Capture the cell that displays the provided text and extract its (X, Y) central coordinate. 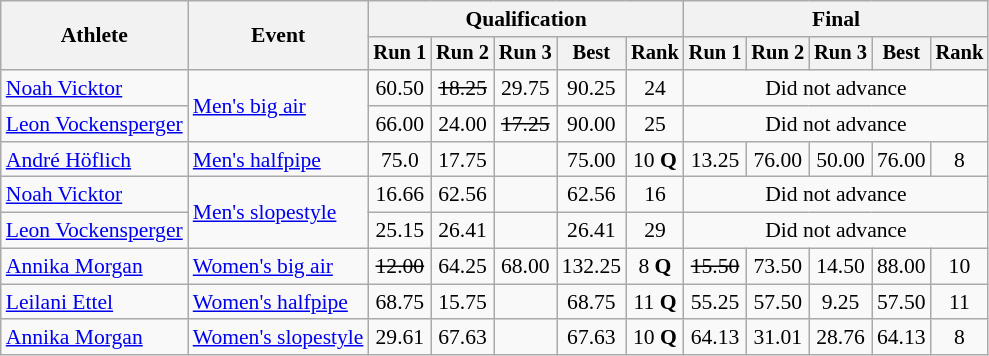
13.25 (716, 160)
Women's big air (278, 267)
25.15 (400, 231)
28.76 (840, 338)
64.25 (462, 267)
24.00 (462, 124)
31.01 (778, 338)
16 (655, 195)
24 (655, 88)
Athlete (94, 36)
11 (960, 302)
50.00 (840, 160)
Leilani Ettel (94, 302)
Men's slopestyle (278, 212)
Event (278, 36)
90.25 (592, 88)
Qualification (526, 19)
66.00 (400, 124)
17.25 (526, 124)
André Höflich (94, 160)
88.00 (902, 267)
90.00 (592, 124)
55.25 (716, 302)
75.00 (592, 160)
18.25 (462, 88)
75.0 (400, 160)
Final (836, 19)
11 Q (655, 302)
17.75 (462, 160)
29 (655, 231)
10 (960, 267)
29.61 (400, 338)
68.00 (526, 267)
16.66 (400, 195)
25 (655, 124)
12.00 (400, 267)
14.50 (840, 267)
15.50 (716, 267)
Men's big air (278, 106)
Men's halfpipe (278, 160)
29.75 (526, 88)
8 Q (655, 267)
132.25 (592, 267)
15.75 (462, 302)
Women's slopestyle (278, 338)
9.25 (840, 302)
60.50 (400, 88)
Women's halfpipe (278, 302)
73.50 (778, 267)
